Extract the (x, y) coordinate from the center of the cell holding the provided text.  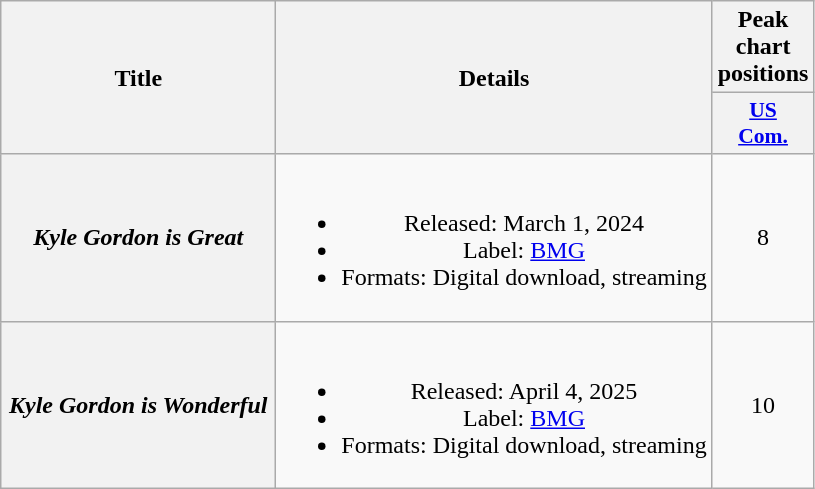
Released: March 1, 2024Label: BMGFormats: Digital download, streaming (494, 238)
10 (763, 404)
8 (763, 238)
Details (494, 78)
Kyle Gordon is Great (138, 238)
USCom. (763, 124)
Kyle Gordon is Wonderful (138, 404)
Released: April 4, 2025Label: BMGFormats: Digital download, streaming (494, 404)
Peak chart positions (763, 47)
Title (138, 78)
